Extract the (x, y) coordinate from the center of the cell holding the provided text.  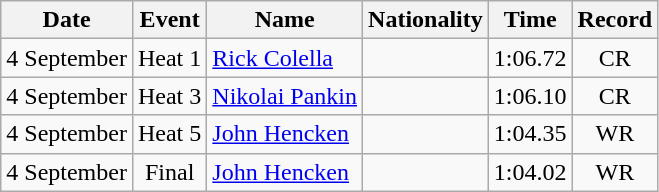
Heat 5 (169, 134)
Time (530, 20)
Event (169, 20)
Heat 1 (169, 58)
1:06.10 (530, 96)
1:04.35 (530, 134)
Record (615, 20)
Name (285, 20)
1:04.02 (530, 172)
Date (67, 20)
Nationality (426, 20)
Nikolai Pankin (285, 96)
Heat 3 (169, 96)
Final (169, 172)
1:06.72 (530, 58)
Rick Colella (285, 58)
